Capture the cell that displays the provided text and extract its (x, y) central coordinate. 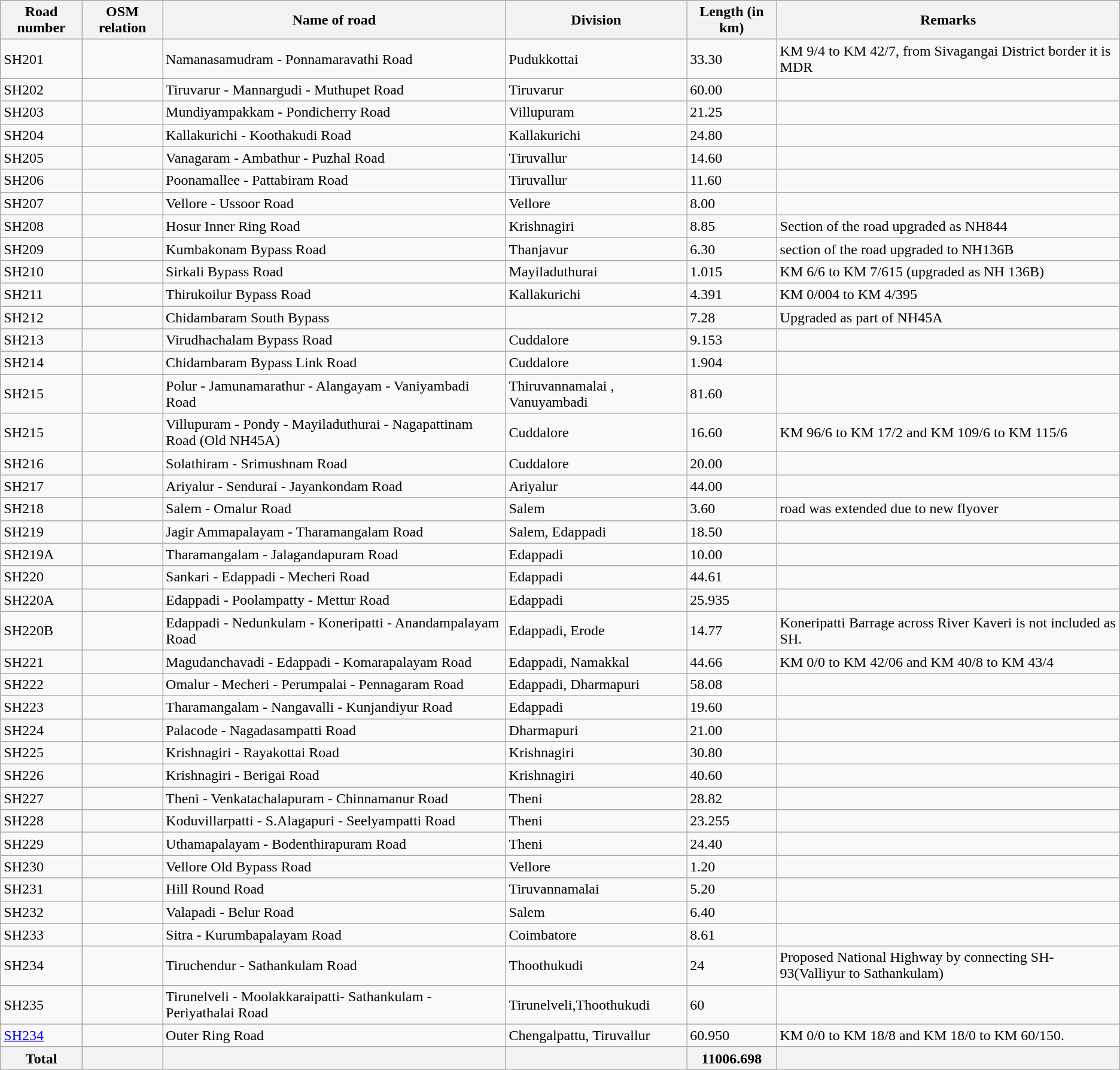
Chengalpattu, Tiruvallur (596, 1035)
Name of road (334, 20)
SH219 (42, 532)
SH205 (42, 158)
Valapadi - Belur Road (334, 912)
24.80 (732, 135)
Salem, Edappadi (596, 532)
19.60 (732, 707)
Mundiyampakkam - Pondicherry Road (334, 112)
9.153 (732, 340)
44.66 (732, 661)
SH218 (42, 509)
60 (732, 1005)
60.950 (732, 1035)
Hill Round Road (334, 889)
SH203 (42, 112)
Tiruvarur (596, 90)
Upgraded as part of NH45A (948, 318)
25.935 (732, 600)
10.00 (732, 554)
16.60 (732, 433)
Kallakurichi - Koothakudi Road (334, 135)
81.60 (732, 394)
SH228 (42, 821)
Thiruvannamalai , Vanuyambadi (596, 394)
Edappadi, Erode (596, 630)
Villupuram (596, 112)
SH227 (42, 798)
SH230 (42, 867)
SH220B (42, 630)
SH217 (42, 486)
Sirkali Bypass Road (334, 272)
24.40 (732, 844)
SH204 (42, 135)
20.00 (732, 464)
KM 0/004 to KM 4/395 (948, 294)
58.08 (732, 684)
Edappadi, Dharmapuri (596, 684)
Magudanchavadi - Edappadi - Komarapalayam Road (334, 661)
Road number (42, 20)
21.00 (732, 730)
SH211 (42, 294)
44.61 (732, 577)
8.85 (732, 226)
KM 0/0 to KM 18/8 and KM 18/0 to KM 60/150. (948, 1035)
Outer Ring Road (334, 1035)
Total (42, 1058)
8.61 (732, 935)
SH206 (42, 181)
60.00 (732, 90)
18.50 (732, 532)
3.60 (732, 509)
Coimbatore (596, 935)
Pudukkottai (596, 59)
road was extended due to new flyover (948, 509)
SH225 (42, 753)
Palacode - Nagadasampatti Road (334, 730)
Vanagaram - Ambathur - Puzhal Road (334, 158)
Tiruchendur - Sathankulam Road (334, 965)
Solathiram - Srimushnam Road (334, 464)
SH213 (42, 340)
KM 96/6 to KM 17/2 and KM 109/6 to KM 115/6 (948, 433)
24 (732, 965)
KM 0/0 to KM 42/06 and KM 40/8 to KM 43/4 (948, 661)
Polur - Jamunamarathur - Alangayam - Vaniyambadi Road (334, 394)
Chidambaram South Bypass (334, 318)
SH231 (42, 889)
SH202 (42, 90)
Krishnagiri - Rayakottai Road (334, 753)
Tharamangalam - Nangavalli - Kunjandiyur Road (334, 707)
6.30 (732, 249)
SH220A (42, 600)
SH229 (42, 844)
Omalur - Mecheri - Perumpalai - Pennagaram Road (334, 684)
Tirunelveli,Thoothukudi (596, 1005)
8.00 (732, 203)
14.60 (732, 158)
Poonamallee - Pattabiram Road (334, 181)
SH220 (42, 577)
Division (596, 20)
Ariyalur (596, 486)
KM 9/4 to KM 42/7, from Sivagangai District border it is MDR (948, 59)
SH201 (42, 59)
Tirunelveli - Moolakkaraipatti- Sathankulam - Periyathalai Road (334, 1005)
Vellore - Ussoor Road (334, 203)
SH212 (42, 318)
Proposed National Highway by connecting SH-93(Valliyur to Sathankulam) (948, 965)
SH207 (42, 203)
Remarks (948, 20)
Edappadi - Poolampatty - Mettur Road (334, 600)
Krishnagiri - Berigai Road (334, 776)
Ariyalur - Sendurai - Jayankondam Road (334, 486)
Koneripatti Barrage across River Kaveri is not included as SH. (948, 630)
Vellore Old Bypass Road (334, 867)
SH221 (42, 661)
Virudhachalam Bypass Road (334, 340)
Edappadi, Namakkal (596, 661)
Koduvillarpatti - S.Alagapuri - Seelyampatti Road (334, 821)
Thanjavur (596, 249)
5.20 (732, 889)
21.25 (732, 112)
SH216 (42, 464)
Tiruvannamalai (596, 889)
Chidambaram Bypass Link Road (334, 363)
23.255 (732, 821)
Dharmapuri (596, 730)
11.60 (732, 181)
SH223 (42, 707)
Section of the road upgraded as NH844 (948, 226)
1.015 (732, 272)
SH208 (42, 226)
SH214 (42, 363)
28.82 (732, 798)
Jagir Ammapalayam - Tharamangalam Road (334, 532)
40.60 (732, 776)
33.30 (732, 59)
Mayiladuthurai (596, 272)
Uthamapalayam - Bodenthirapuram Road (334, 844)
1.904 (732, 363)
Sitra - Kurumbapalayam Road (334, 935)
Tiruvarur - Mannargudi - Muthupet Road (334, 90)
SH222 (42, 684)
SH235 (42, 1005)
14.77 (732, 630)
Thoothukudi (596, 965)
SH210 (42, 272)
SH233 (42, 935)
Salem - Omalur Road (334, 509)
11006.698 (732, 1058)
Edappadi - Nedunkulam - Koneripatti - Anandampalayam Road (334, 630)
SH232 (42, 912)
OSM relation (122, 20)
Kumbakonam Bypass Road (334, 249)
SH224 (42, 730)
Tharamangalam - Jalagandapuram Road (334, 554)
1.20 (732, 867)
7.28 (732, 318)
6.40 (732, 912)
Length (in km) (732, 20)
Hosur Inner Ring Road (334, 226)
44.00 (732, 486)
Sankari - Edappadi - Mecheri Road (334, 577)
30.80 (732, 753)
KM 6/6 to KM 7/615 (upgraded as NH 136B) (948, 272)
section of the road upgraded to NH136B (948, 249)
SH219A (42, 554)
SH209 (42, 249)
4.391 (732, 294)
Namanasamudram - Ponnamaravathi Road (334, 59)
Villupuram - Pondy - Mayiladuthurai - Nagapattinam Road (Old NH45A) (334, 433)
SH226 (42, 776)
Theni - Venkatachalapuram - Chinnamanur Road (334, 798)
Thirukoilur Bypass Road (334, 294)
